Output the [x, y] coordinate of the center of the cell containing the given text.  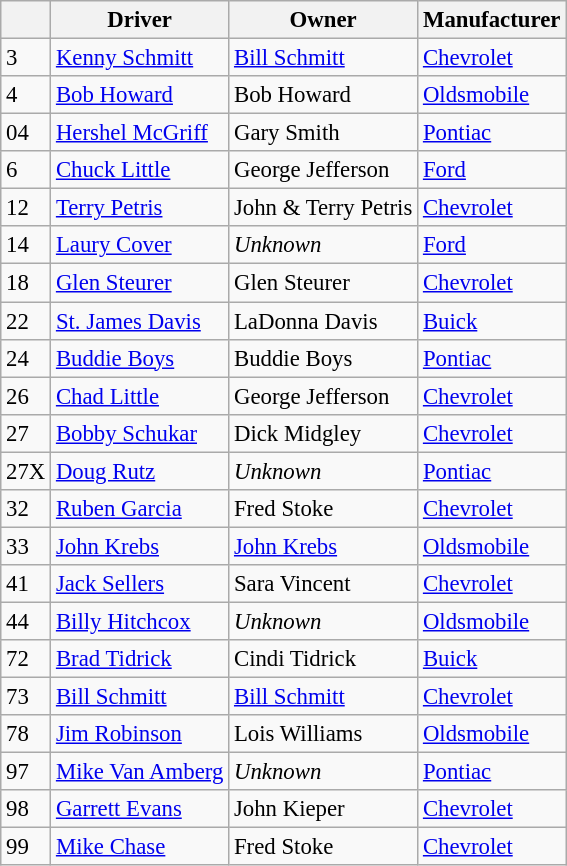
Laury Cover [140, 245]
Gary Smith [324, 133]
Owner [324, 20]
12 [26, 208]
44 [26, 621]
27 [26, 433]
Jack Sellers [140, 584]
32 [26, 509]
26 [26, 396]
Mike Chase [140, 847]
Brad Tidrick [140, 659]
04 [26, 133]
Cindi Tidrick [324, 659]
78 [26, 734]
Dick Midgley [324, 433]
Billy Hitchcox [140, 621]
98 [26, 809]
Sara Vincent [324, 584]
33 [26, 546]
22 [26, 321]
97 [26, 772]
72 [26, 659]
6 [26, 170]
Garrett Evans [140, 809]
41 [26, 584]
Lois Williams [324, 734]
Bobby Schukar [140, 433]
Jim Robinson [140, 734]
John Kieper [324, 809]
Mike Van Amberg [140, 772]
John & Terry Petris [324, 208]
St. James Davis [140, 321]
Manufacturer [492, 20]
27X [26, 471]
Chuck Little [140, 170]
Doug Rutz [140, 471]
3 [26, 58]
73 [26, 697]
14 [26, 245]
Terry Petris [140, 208]
99 [26, 847]
24 [26, 358]
Kenny Schmitt [140, 58]
Hershel McGriff [140, 133]
18 [26, 283]
4 [26, 95]
Chad Little [140, 396]
LaDonna Davis [324, 321]
Ruben Garcia [140, 509]
Driver [140, 20]
